Output the (X, Y) coordinate of the center of the cell containing the given text.  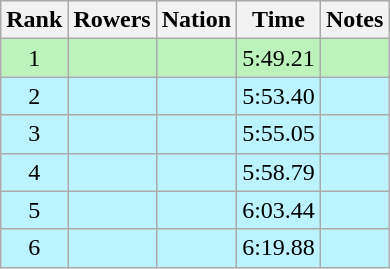
4 (34, 172)
3 (34, 134)
5:55.05 (279, 134)
1 (34, 58)
6:03.44 (279, 210)
Notes (354, 20)
Rowers (112, 20)
6:19.88 (279, 248)
Time (279, 20)
2 (34, 96)
Rank (34, 20)
6 (34, 248)
Nation (196, 20)
5:58.79 (279, 172)
5 (34, 210)
5:53.40 (279, 96)
5:49.21 (279, 58)
